Identify which cell holds the provided text, then report its [x, y] central coordinate. 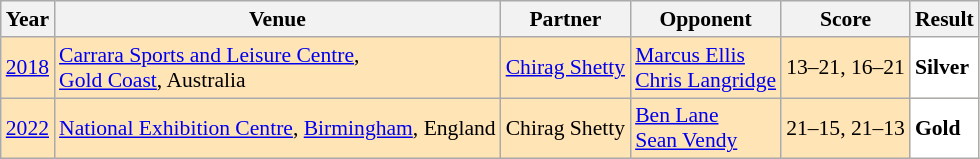
Venue [278, 19]
National Exhibition Centre, Birmingham, England [278, 128]
Ben Lane Sean Vendy [706, 128]
Partner [566, 19]
2022 [28, 128]
Marcus Ellis Chris Langridge [706, 68]
Result [944, 19]
2018 [28, 68]
Score [846, 19]
Silver [944, 68]
Carrara Sports and Leisure Centre,Gold Coast, Australia [278, 68]
Year [28, 19]
21–15, 21–13 [846, 128]
Opponent [706, 19]
13–21, 16–21 [846, 68]
Gold [944, 128]
